For the text-containing cell, return its midpoint in (X, Y) coordinate format. 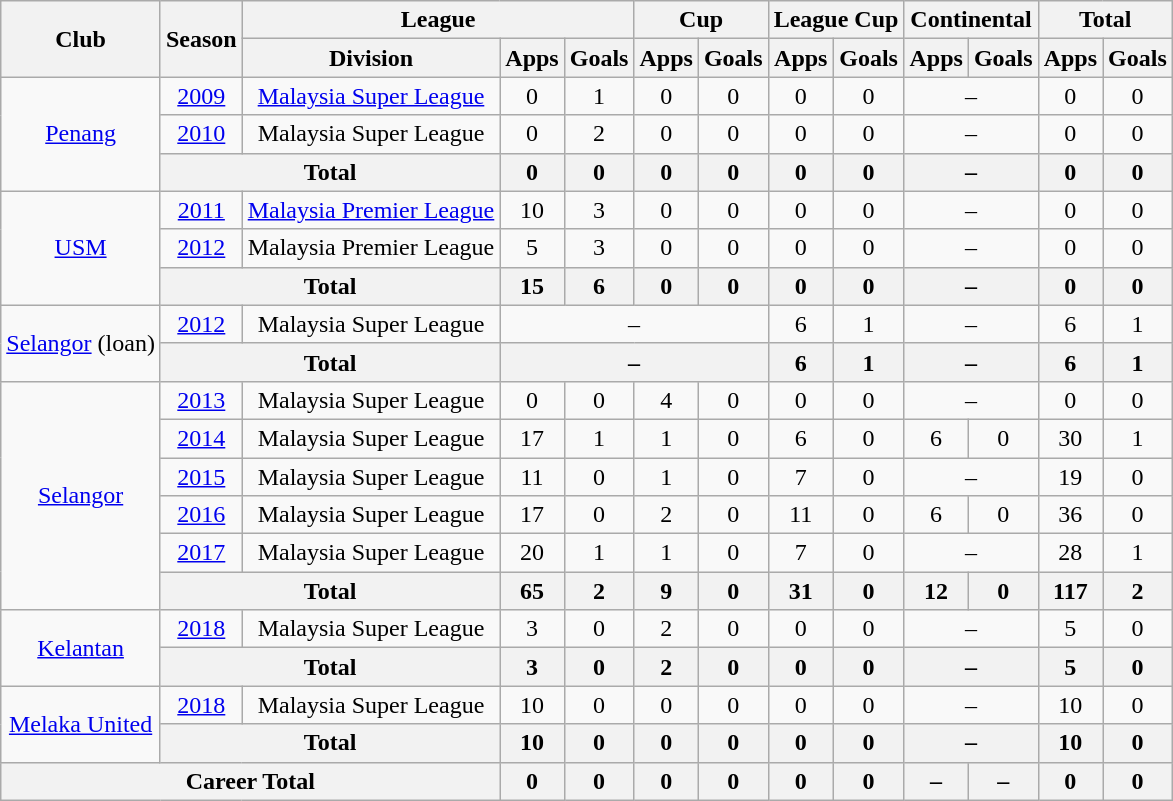
2015 (201, 477)
30 (1070, 438)
2011 (201, 210)
36 (1070, 515)
15 (532, 286)
2010 (201, 134)
2014 (201, 438)
31 (800, 591)
Division (371, 58)
Continental (971, 20)
12 (936, 591)
2013 (201, 400)
2009 (201, 96)
65 (532, 591)
League (438, 20)
117 (1070, 591)
20 (532, 553)
Penang (81, 134)
Selangor (loan) (81, 343)
Club (81, 39)
2016 (201, 515)
Selangor (81, 495)
4 (666, 400)
Season (201, 39)
Career Total (250, 781)
9 (666, 591)
19 (1070, 477)
League Cup (836, 20)
2017 (201, 553)
Kelantan (81, 648)
Cup (701, 20)
Melaka United (81, 724)
USM (81, 248)
28 (1070, 553)
